From the cell containing the given text, extract its center point as (x, y) coordinate. 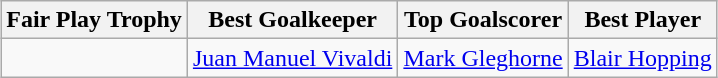
Blair Hopping (642, 58)
Best Goalkeeper (292, 20)
Best Player (642, 20)
Juan Manuel Vivaldi (292, 58)
Top Goalscorer (483, 20)
Mark Gleghorne (483, 58)
Fair Play Trophy (94, 20)
